For the text-containing cell, return its midpoint in (X, Y) coordinate format. 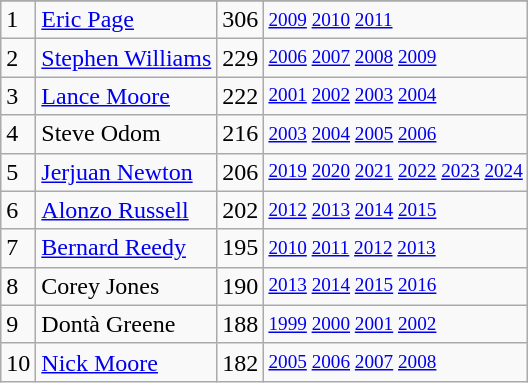
Steve Odom (126, 134)
Nick Moore (126, 362)
2001 2002 2003 2004 (396, 96)
Alonzo Russell (126, 210)
4 (18, 134)
222 (240, 96)
2005 2006 2007 2008 (396, 362)
Eric Page (126, 20)
5 (18, 172)
9 (18, 324)
Corey Jones (126, 286)
Dontà Greene (126, 324)
190 (240, 286)
2 (18, 58)
195 (240, 248)
188 (240, 324)
206 (240, 172)
7 (18, 248)
Bernard Reedy (126, 248)
Stephen Williams (126, 58)
182 (240, 362)
8 (18, 286)
6 (18, 210)
202 (240, 210)
2012 2013 2014 2015 (396, 210)
2019 2020 2021 2022 2023 2024 (396, 172)
10 (18, 362)
2003 2004 2005 2006 (396, 134)
Jerjuan Newton (126, 172)
2009 2010 2011 (396, 20)
1999 2000 2001 2002 (396, 324)
3 (18, 96)
2013 2014 2015 2016 (396, 286)
2006 2007 2008 2009 (396, 58)
216 (240, 134)
2010 2011 2012 2013 (396, 248)
Lance Moore (126, 96)
1 (18, 20)
229 (240, 58)
306 (240, 20)
